For the text-containing cell, return its midpoint in [X, Y] coordinate format. 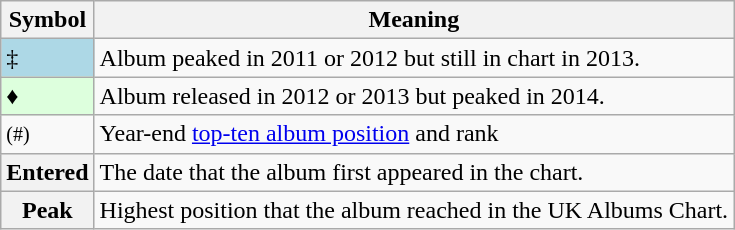
Album peaked in 2011 or 2012 but still in chart in 2013. [414, 58]
Meaning [414, 20]
Symbol [48, 20]
Highest position that the album reached in the UK Albums Chart. [414, 210]
(#) [48, 134]
Year-end top-ten album position and rank [414, 134]
Peak [48, 210]
Album released in 2012 or 2013 but peaked in 2014. [414, 96]
♦ [48, 96]
Entered [48, 172]
‡ [48, 58]
The date that the album first appeared in the chart. [414, 172]
